From the cell containing the given text, extract its center point as [X, Y] coordinate. 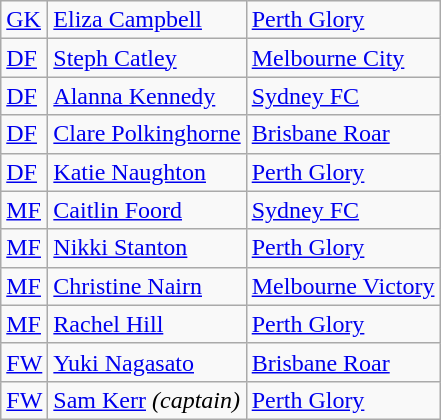
Melbourne Victory [343, 286]
GK [24, 20]
Caitlin Foord [147, 210]
Alanna Kennedy [147, 96]
Katie Naughton [147, 172]
Rachel Hill [147, 324]
Nikki Stanton [147, 248]
Christine Nairn [147, 286]
Melbourne City [343, 58]
Sam Kerr (captain) [147, 400]
Clare Polkinghorne [147, 134]
Eliza Campbell [147, 20]
Yuki Nagasato [147, 362]
Steph Catley [147, 58]
